Return [X, Y] of the center of cell containing provided text 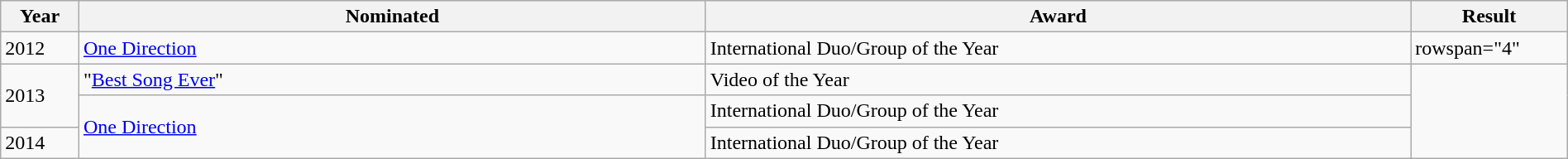
rowspan="4" [1489, 48]
Result [1489, 17]
Award [1059, 17]
Year [40, 17]
"Best Song Ever" [392, 79]
2013 [40, 95]
2014 [40, 142]
Nominated [392, 17]
Video of the Year [1059, 79]
2012 [40, 48]
